Output the [x, y] coordinate of the center of the cell containing the given text.  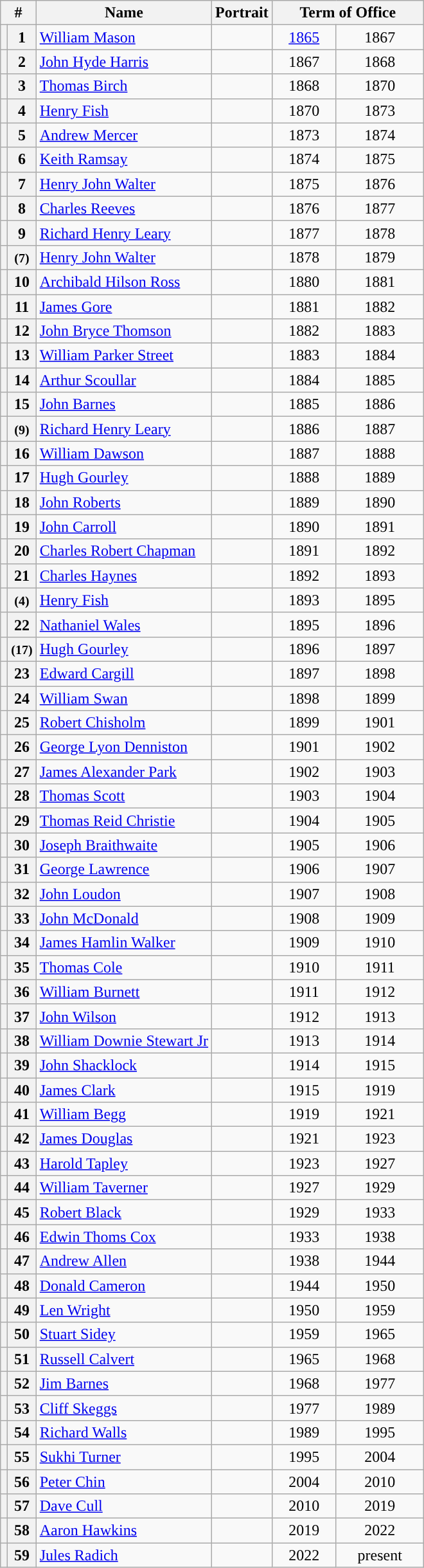
23 [22, 673]
Donald Cameron [123, 1286]
Arthur Scoullar [123, 380]
Thomas Scott [123, 796]
William Burnett [123, 992]
James Clark [123, 1090]
Stuart Sidey [123, 1335]
59 [22, 1555]
48 [22, 1286]
36 [22, 992]
John Loudon [123, 894]
7 [22, 184]
47 [22, 1261]
37 [22, 1016]
William Downie Stewart Jr [123, 1041]
John Shacklock [123, 1065]
38 [22, 1041]
13 [22, 356]
26 [22, 747]
51 [22, 1359]
18 [22, 502]
(17) [22, 649]
3 [22, 86]
45 [22, 1212]
Charles Reeves [123, 208]
George Lyon Denniston [123, 747]
52 [22, 1383]
43 [22, 1163]
41 [22, 1115]
32 [22, 894]
James Alexander Park [123, 772]
15 [22, 405]
William Mason [123, 37]
25 [22, 723]
58 [22, 1531]
Peter Chin [123, 1481]
8 [22, 208]
2 [22, 62]
53 [22, 1408]
John Barnes [123, 405]
30 [22, 845]
Dave Cull [123, 1506]
Charles Robert Chapman [123, 551]
Robert Chisholm [123, 723]
16 [22, 453]
Cliff Skeggs [123, 1408]
33 [22, 918]
24 [22, 698]
William Dawson [123, 453]
44 [22, 1188]
Name [123, 13]
John Wilson [123, 1016]
Archibald Hilson Ross [123, 282]
31 [22, 870]
Edward Cargill [123, 673]
6 [22, 160]
Jules Radich [123, 1555]
(7) [22, 257]
35 [22, 967]
Len Wright [123, 1310]
John McDonald [123, 918]
Aaron Hawkins [123, 1531]
14 [22, 380]
9 [22, 233]
Russell Calvert [123, 1359]
Term of Office [348, 13]
Robert Black [123, 1212]
56 [22, 1481]
42 [22, 1139]
20 [22, 551]
34 [22, 943]
James Gore [123, 307]
Nathaniel Wales [123, 624]
John Roberts [123, 502]
George Lawrence [123, 870]
5 [22, 135]
Andrew Allen [123, 1261]
1 [22, 37]
Richard Walls [123, 1432]
28 [22, 796]
40 [22, 1090]
Sukhi Turner [123, 1457]
1880 [304, 282]
Jim Barnes [123, 1383]
22 [22, 624]
William Parker Street [123, 356]
John Bryce Thomson [123, 331]
39 [22, 1065]
50 [22, 1335]
10 [22, 282]
Thomas Reid Christie [123, 821]
55 [22, 1457]
James Douglas [123, 1139]
# [18, 13]
Andrew Mercer [123, 135]
Harold Tapley [123, 1163]
Joseph Braithwaite [123, 845]
46 [22, 1237]
James Hamlin Walker [123, 943]
Keith Ramsay [123, 160]
1879 [380, 257]
(4) [22, 600]
Portrait [242, 13]
John Carroll [123, 527]
54 [22, 1432]
William Begg [123, 1115]
17 [22, 478]
11 [22, 307]
12 [22, 331]
21 [22, 576]
29 [22, 821]
Charles Haynes [123, 576]
John Hyde Harris [123, 62]
1865 [304, 37]
Thomas Birch [123, 86]
(9) [22, 429]
57 [22, 1506]
27 [22, 772]
19 [22, 527]
4 [22, 111]
William Swan [123, 698]
49 [22, 1310]
Thomas Cole [123, 967]
present [380, 1555]
William Taverner [123, 1188]
Edwin Thoms Cox [123, 1237]
